Search for the cell housing the specified text and yield its (x, y) center coordinate. 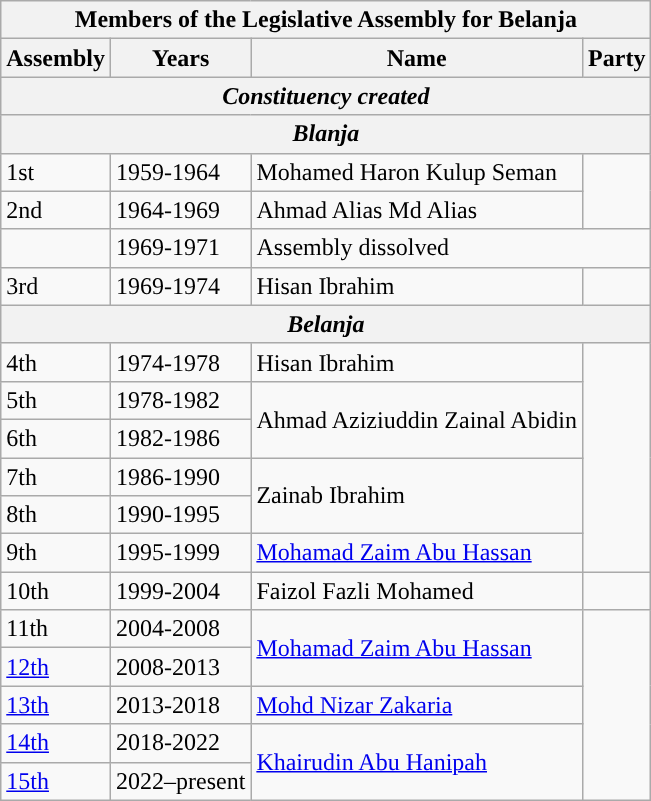
2nd (56, 210)
1982-1986 (180, 438)
11th (56, 629)
Years (180, 58)
2013-2018 (180, 705)
2008-2013 (180, 667)
7th (56, 477)
1969-1974 (180, 286)
4th (56, 362)
12th (56, 667)
Belanja (326, 324)
13th (56, 705)
Assembly dissolved (451, 248)
5th (56, 400)
Party (617, 58)
1964-1969 (180, 210)
Ahmad Aziziuddin Zainal Abidin (417, 419)
Blanja (326, 134)
Zainab Ibrahim (417, 496)
Mohd Nizar Zakaria (417, 705)
2022–present (180, 781)
1986-1990 (180, 477)
2018-2022 (180, 743)
Mohamed Haron Kulup Seman (417, 172)
2004-2008 (180, 629)
3rd (56, 286)
1969-1971 (180, 248)
6th (56, 438)
8th (56, 515)
1959-1964 (180, 172)
1978-1982 (180, 400)
1999-2004 (180, 591)
Name (417, 58)
1st (56, 172)
10th (56, 591)
1990-1995 (180, 515)
Khairudin Abu Hanipah (417, 762)
Ahmad Alias Md Alias (417, 210)
1974-1978 (180, 362)
15th (56, 781)
1995-1999 (180, 553)
Constituency created (326, 96)
Faizol Fazli Mohamed (417, 591)
Assembly (56, 58)
9th (56, 553)
14th (56, 743)
Members of the Legislative Assembly for Belanja (326, 20)
